Pinpoint the cell where the given text exists, returning its [x, y] midpoint coordinate. 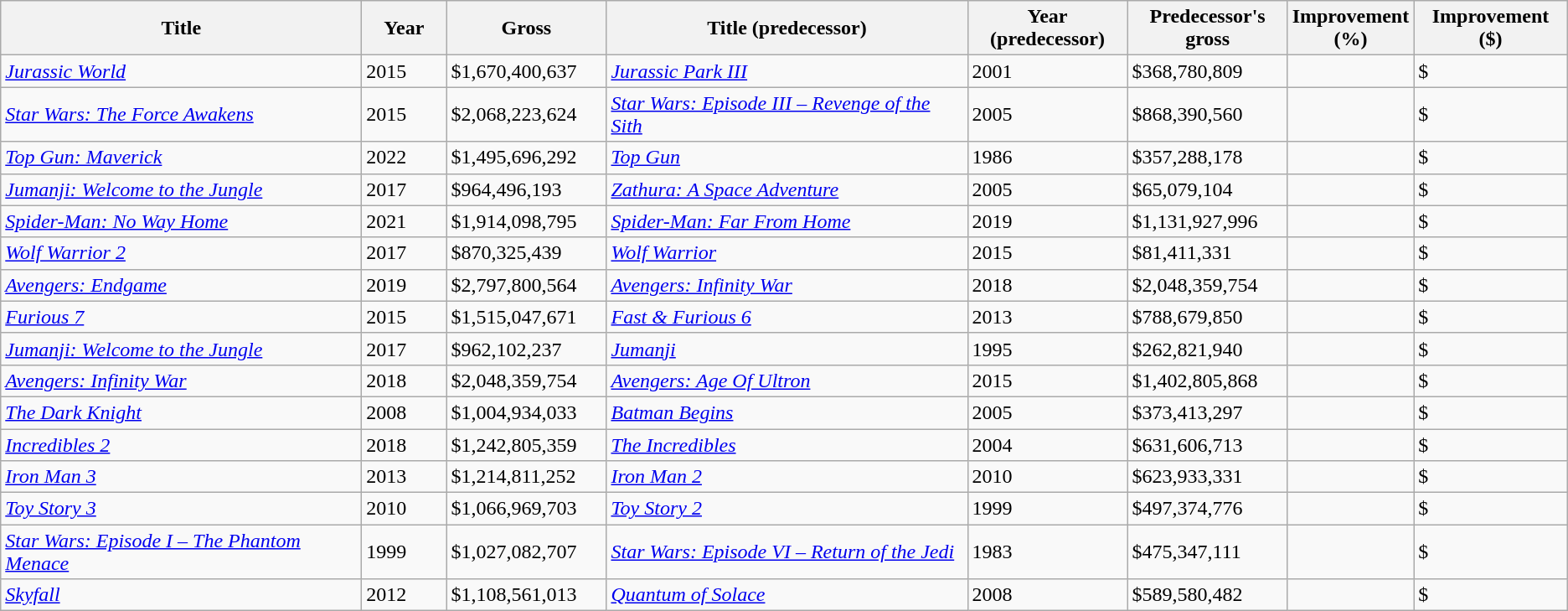
The Incredibles [787, 445]
$2,068,223,624 [526, 114]
$1,402,805,868 [1208, 381]
Title [181, 28]
2001 [1047, 71]
Top Gun: Maverick [181, 158]
$631,606,713 [1208, 445]
$65,079,104 [1208, 189]
Star Wars: Episode III – Revenge of the Sith [787, 114]
$81,411,331 [1208, 253]
$1,515,047,671 [526, 317]
Wolf Warrior 2 [181, 253]
Predecessor's gross [1208, 28]
The Dark Knight [181, 412]
Zathura: A Space Adventure [787, 189]
Jurassic World [181, 71]
Toy Story 3 [181, 509]
Gross [526, 28]
$962,102,237 [526, 349]
$1,214,811,252 [526, 477]
2012 [404, 595]
1995 [1047, 349]
$1,242,805,359 [526, 445]
$1,670,400,637 [526, 71]
Title (predecessor) [787, 28]
Furious 7 [181, 317]
Year [404, 28]
Toy Story 2 [787, 509]
$589,580,482 [1208, 595]
$788,679,850 [1208, 317]
Improvement ($) [1491, 28]
$262,821,940 [1208, 349]
$1,108,561,013 [526, 595]
Avengers: Age Of Ultron [787, 381]
Quantum of Solace [787, 595]
$497,374,776 [1208, 509]
Incredibles 2 [181, 445]
Iron Man 2 [787, 477]
$1,027,082,707 [526, 551]
Star Wars: The Force Awakens [181, 114]
2022 [404, 158]
Top Gun [787, 158]
$1,914,098,795 [526, 221]
Improvement (%) [1350, 28]
$868,390,560 [1208, 114]
Batman Begins [787, 412]
Star Wars: Episode VI – Return of the Jedi [787, 551]
1983 [1047, 551]
2004 [1047, 445]
$964,496,193 [526, 189]
$2,797,800,564 [526, 285]
$368,780,809 [1208, 71]
Avengers: Endgame [181, 285]
$1,004,934,033 [526, 412]
$870,325,439 [526, 253]
$475,347,111 [1208, 551]
$1,495,696,292 [526, 158]
Jumanji [787, 349]
Spider-Man: No Way Home [181, 221]
Skyfall [181, 595]
$373,413,297 [1208, 412]
Spider-Man: Far From Home [787, 221]
$1,066,969,703 [526, 509]
2021 [404, 221]
Fast & Furious 6 [787, 317]
Iron Man 3 [181, 477]
Wolf Warrior [787, 253]
$623,933,331 [1208, 477]
Year (predecessor) [1047, 28]
Jurassic Park III [787, 71]
1986 [1047, 158]
$1,131,927,996 [1208, 221]
Star Wars: Episode I – The Phantom Menace [181, 551]
$357,288,178 [1208, 158]
